Determine the [x, y] coordinate at the center of the cell enclosing the given text.  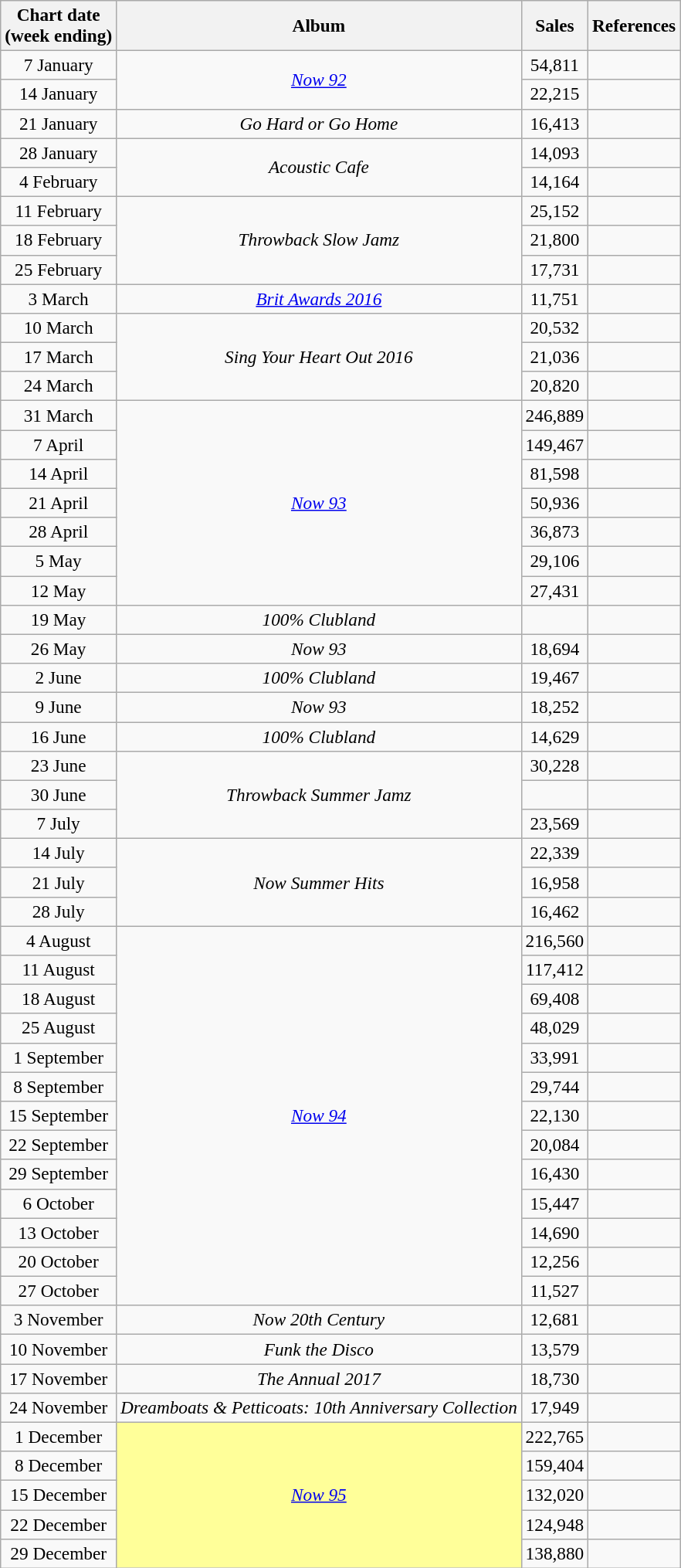
17,949 [554, 1407]
15 September [59, 1115]
16,413 [554, 124]
29 December [59, 1553]
22 September [59, 1145]
Throwback Slow Jamz [320, 239]
2 June [59, 677]
14,164 [554, 182]
Now 20th Century [320, 1320]
1 December [59, 1437]
69,408 [554, 999]
27 October [59, 1291]
3 March [59, 298]
33,991 [554, 1057]
10 March [59, 328]
216,560 [554, 940]
138,880 [554, 1553]
Dreamboats & Petticoats: 10th Anniversary Collection [320, 1407]
23,569 [554, 823]
12 May [59, 590]
14,093 [554, 152]
19 May [59, 619]
15,447 [554, 1203]
Album [320, 25]
17 March [59, 357]
21 January [59, 124]
21,036 [554, 357]
29 September [59, 1174]
11 August [59, 969]
6 October [59, 1203]
29,106 [554, 561]
25,152 [554, 211]
21,800 [554, 240]
14 July [59, 853]
30 June [59, 795]
8 December [59, 1466]
11,751 [554, 298]
Now 94 [320, 1115]
30,228 [554, 765]
25 February [59, 270]
124,948 [554, 1524]
222,765 [554, 1437]
159,404 [554, 1466]
1 September [59, 1057]
14 January [59, 94]
7 July [59, 823]
13 October [59, 1232]
17 November [59, 1378]
10 November [59, 1349]
References [635, 25]
20,084 [554, 1145]
20,820 [554, 386]
14,629 [554, 736]
Acoustic Cafe [320, 167]
16,430 [554, 1174]
Chart date(week ending) [59, 25]
3 November [59, 1320]
11,527 [554, 1291]
48,029 [554, 1028]
14,690 [554, 1232]
117,412 [554, 969]
17,731 [554, 270]
246,889 [554, 415]
Throwback Summer Jamz [320, 794]
16 June [59, 736]
28 January [59, 152]
22,215 [554, 94]
14 April [59, 473]
18,252 [554, 707]
36,873 [554, 532]
Go Hard or Go Home [320, 124]
29,744 [554, 1086]
27,431 [554, 590]
28 July [59, 911]
20,532 [554, 328]
8 September [59, 1086]
18 August [59, 999]
26 May [59, 649]
22,130 [554, 1115]
22 December [59, 1524]
54,811 [554, 65]
5 May [59, 561]
50,936 [554, 503]
149,467 [554, 444]
81,598 [554, 473]
31 March [59, 415]
9 June [59, 707]
7 January [59, 65]
21 July [59, 882]
28 April [59, 532]
The Annual 2017 [320, 1378]
23 June [59, 765]
18,694 [554, 649]
Sing Your Heart Out 2016 [320, 357]
4 February [59, 182]
22,339 [554, 853]
Now 92 [320, 80]
7 April [59, 444]
24 March [59, 386]
19,467 [554, 677]
12,256 [554, 1261]
132,020 [554, 1495]
15 December [59, 1495]
4 August [59, 940]
18,730 [554, 1378]
16,462 [554, 911]
25 August [59, 1028]
12,681 [554, 1320]
Now Summer Hits [320, 882]
21 April [59, 503]
18 February [59, 240]
13,579 [554, 1349]
16,958 [554, 882]
11 February [59, 211]
Funk the Disco [320, 1349]
Sales [554, 25]
20 October [59, 1261]
Now 95 [320, 1495]
Brit Awards 2016 [320, 298]
24 November [59, 1407]
